Return the [x, y] coordinate for the center point of the cell that contains the specified text.  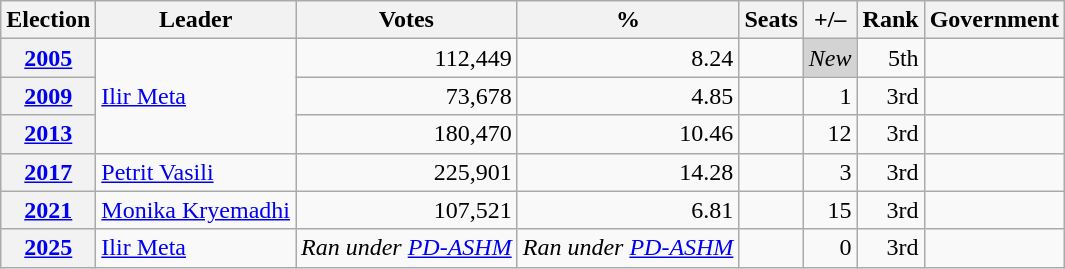
10.46 [628, 134]
112,449 [407, 58]
3 [830, 172]
2005 [48, 58]
2025 [48, 248]
% [628, 20]
225,901 [407, 172]
Petrit Vasili [196, 172]
15 [830, 210]
8.24 [628, 58]
New [830, 58]
1 [830, 96]
2017 [48, 172]
2013 [48, 134]
Monika Kryemadhi [196, 210]
73,678 [407, 96]
5th [890, 58]
+/– [830, 20]
Leader [196, 20]
Rank [890, 20]
12 [830, 134]
Votes [407, 20]
2021 [48, 210]
Election [48, 20]
Government [994, 20]
14.28 [628, 172]
0 [830, 248]
4.85 [628, 96]
107,521 [407, 210]
2009 [48, 96]
180,470 [407, 134]
Seats [771, 20]
6.81 [628, 210]
